Provide the [X, Y] coordinate of the cell's center where the given text is located.  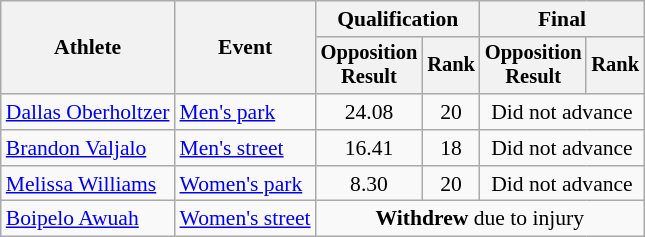
8.30 [370, 184]
24.08 [370, 112]
Boipelo Awuah [88, 219]
Athlete [88, 48]
Withdrew due to injury [480, 219]
Women's park [246, 184]
Final [562, 19]
Qualification [398, 19]
Brandon Valjalo [88, 148]
Men's park [246, 112]
Dallas Oberholtzer [88, 112]
Women's street [246, 219]
18 [451, 148]
16.41 [370, 148]
Melissa Williams [88, 184]
Event [246, 48]
Men's street [246, 148]
